Capture the cell that displays the provided text and extract its (x, y) central coordinate. 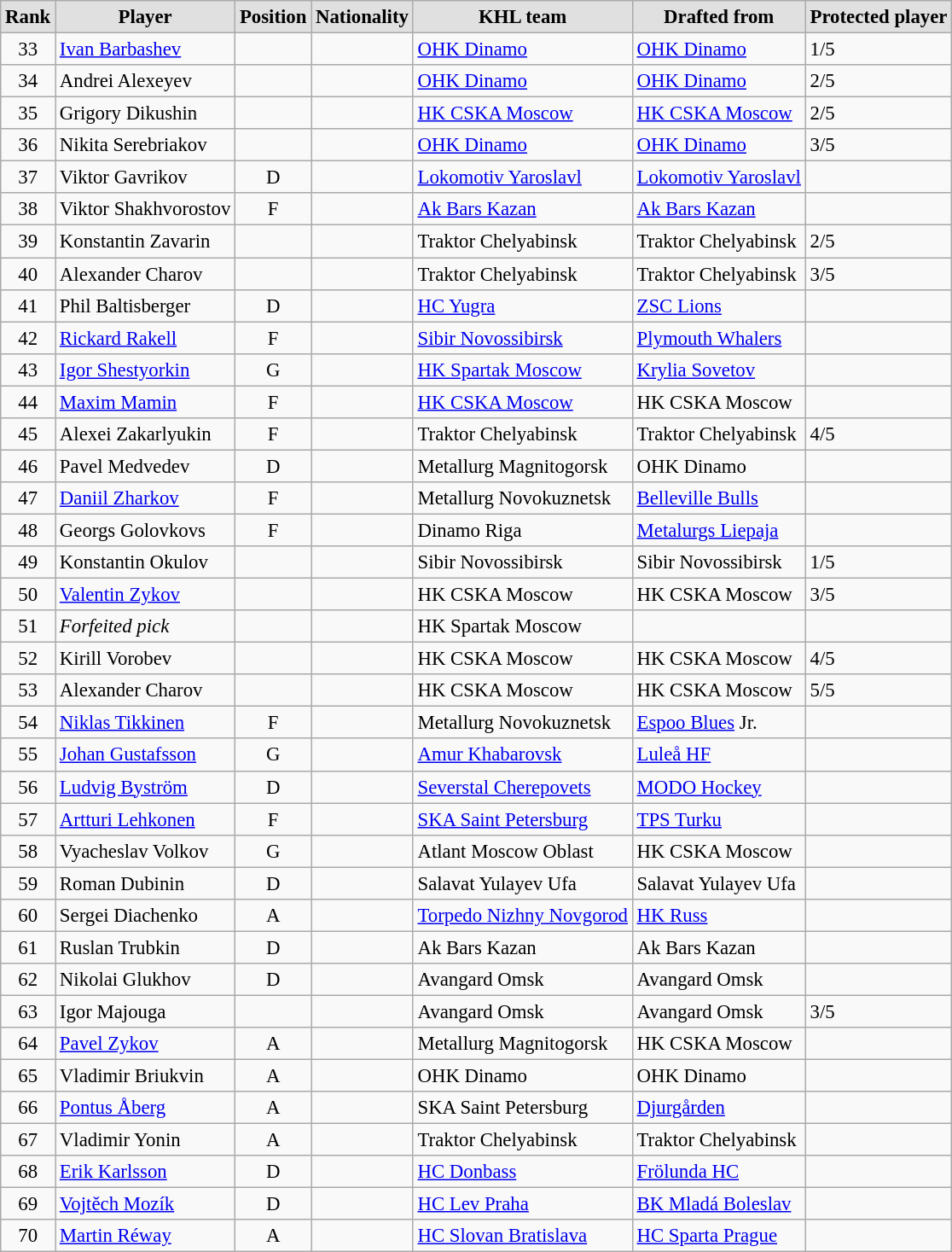
45 (28, 434)
Metalurgs Liepaja (718, 530)
57 (28, 819)
TPS Turku (718, 819)
Protected player (879, 17)
51 (28, 626)
KHL team (522, 17)
Konstantin Okulov (145, 562)
Ivan Barbashev (145, 49)
44 (28, 402)
64 (28, 1044)
69 (28, 1204)
Vojtěch Mozík (145, 1204)
38 (28, 209)
Niklas Tikkinen (145, 723)
Pavel Medvedev (145, 466)
HK Russ (718, 916)
Rank (28, 17)
Andrei Alexeyev (145, 81)
Daniil Zharkov (145, 498)
58 (28, 851)
Konstantin Zavarin (145, 242)
36 (28, 145)
66 (28, 1108)
Torpedo Nizhny Novgorod (522, 916)
33 (28, 49)
Valentin Zykov (145, 595)
HC Donbass (522, 1172)
Dinamo Riga (522, 530)
65 (28, 1076)
Amur Khabarovsk (522, 755)
Kirill Vorobev (145, 659)
HC Yugra (522, 306)
Drafted from (718, 17)
Espoo Blues Jr. (718, 723)
Nikolai Glukhov (145, 980)
34 (28, 81)
Erik Karlsson (145, 1172)
Vladimir Yonin (145, 1140)
Maxim Mamin (145, 402)
67 (28, 1140)
Sergei Diachenko (145, 916)
Nationality (362, 17)
46 (28, 466)
52 (28, 659)
Roman Dubinin (145, 883)
47 (28, 498)
62 (28, 980)
Pavel Zykov (145, 1044)
53 (28, 690)
40 (28, 274)
61 (28, 947)
43 (28, 370)
HC Lev Praha (522, 1204)
49 (28, 562)
60 (28, 916)
Vyacheslav Volkov (145, 851)
Igor Majouga (145, 1011)
Belleville Bulls (718, 498)
BK Mladá Boleslav (718, 1204)
Krylia Sovetov (718, 370)
Artturi Lehkonen (145, 819)
Georgs Golovkovs (145, 530)
Frölunda HC (718, 1172)
Grigory Dikushin (145, 114)
Player (145, 17)
Rickard Rakell (145, 338)
54 (28, 723)
Pontus Åberg (145, 1108)
Luleå HF (718, 755)
Djurgården (718, 1108)
Position (273, 17)
Viktor Shakhvorostov (145, 209)
39 (28, 242)
55 (28, 755)
48 (28, 530)
Alexei Zakarlyukin (145, 434)
Ruslan Trubkin (145, 947)
ZSC Lions (718, 306)
63 (28, 1011)
Nikita Serebriakov (145, 145)
50 (28, 595)
Severstal Cherepovets (522, 787)
59 (28, 883)
68 (28, 1172)
5/5 (879, 690)
Phil Baltisberger (145, 306)
Ludvig Byström (145, 787)
Igor Shestyorkin (145, 370)
56 (28, 787)
Johan Gustafsson (145, 755)
Forfeited pick (145, 626)
37 (28, 178)
42 (28, 338)
Atlant Moscow Oblast (522, 851)
Vladimir Briukvin (145, 1076)
MODO Hockey (718, 787)
41 (28, 306)
Plymouth Whalers (718, 338)
Viktor Gavrikov (145, 178)
35 (28, 114)
